Locate the cell with the specified text and output its [x, y] center coordinate. 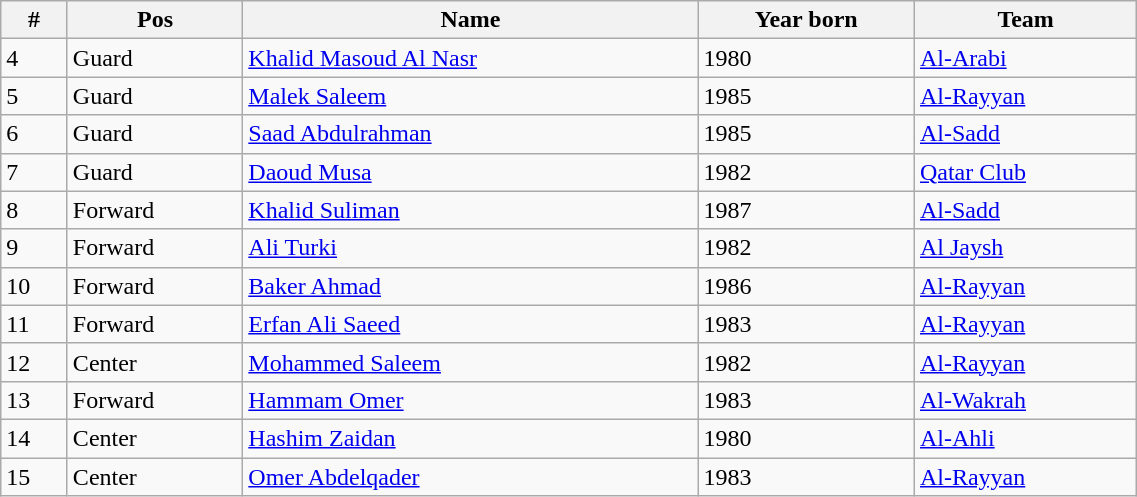
# [34, 20]
13 [34, 400]
Year born [806, 20]
Team [1025, 20]
1986 [806, 286]
7 [34, 172]
Hashim Zaidan [470, 438]
Al Jaysh [1025, 248]
8 [34, 210]
Erfan Ali Saeed [470, 324]
Hammam Omer [470, 400]
Khalid Suliman [470, 210]
Al-Wakrah [1025, 400]
Daoud Musa [470, 172]
Khalid Masoud Al Nasr [470, 58]
5 [34, 96]
Baker Ahmad [470, 286]
4 [34, 58]
Malek Saleem [470, 96]
9 [34, 248]
Al-Ahli [1025, 438]
Al-Arabi [1025, 58]
Name [470, 20]
1987 [806, 210]
Ali Turki [470, 248]
Qatar Club [1025, 172]
6 [34, 134]
15 [34, 477]
Saad Abdulrahman [470, 134]
14 [34, 438]
11 [34, 324]
Mohammed Saleem [470, 362]
12 [34, 362]
Omer Abdelqader [470, 477]
10 [34, 286]
Pos [154, 20]
